Find where the given text appears and provide that cell's center as [X, Y] coordinate. 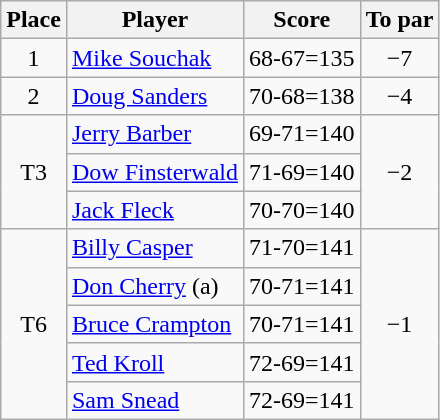
Billy Casper [154, 248]
2 [34, 96]
Jerry Barber [154, 134]
T6 [34, 324]
Doug Sanders [154, 96]
69-71=140 [302, 134]
To par [400, 20]
−1 [400, 324]
Mike Souchak [154, 58]
T3 [34, 172]
−7 [400, 58]
Player [154, 20]
Sam Snead [154, 400]
−2 [400, 172]
−4 [400, 96]
Score [302, 20]
Bruce Crampton [154, 324]
71-69=140 [302, 172]
70-70=140 [302, 210]
70-68=138 [302, 96]
Dow Finsterwald [154, 172]
Jack Fleck [154, 210]
68-67=135 [302, 58]
1 [34, 58]
Place [34, 20]
Ted Kroll [154, 362]
Don Cherry (a) [154, 286]
71-70=141 [302, 248]
